Provide the [X, Y] coordinate of the cell's center where the given text is located.  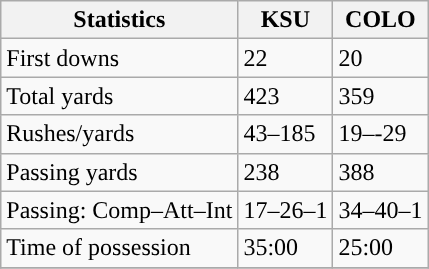
Passing yards [120, 172]
Passing: Comp–Att–Int [120, 210]
20 [380, 58]
COLO [380, 20]
Rushes/yards [120, 134]
Time of possession [120, 248]
25:00 [380, 248]
22 [286, 58]
First downs [120, 58]
34–40–1 [380, 210]
238 [286, 172]
35:00 [286, 248]
Total yards [120, 96]
388 [380, 172]
423 [286, 96]
359 [380, 96]
Statistics [120, 20]
KSU [286, 20]
17–26–1 [286, 210]
43–185 [286, 134]
19–-29 [380, 134]
